Output the [x, y] coordinate of the center of the cell containing the given text.  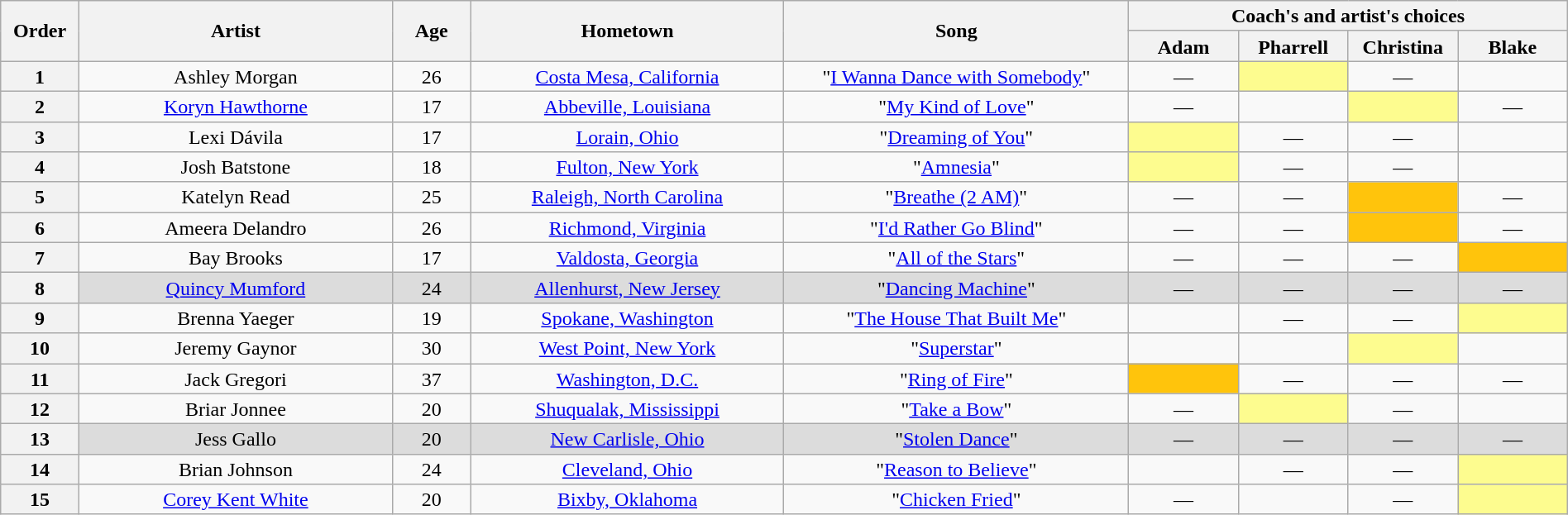
4 [40, 167]
Pharrell [1293, 46]
"Breathe (2 AM)" [956, 197]
Lexi Dávila [235, 137]
37 [432, 379]
Cleveland, Ohio [627, 470]
Jeremy Gaynor [235, 349]
"Reason to Believe" [956, 470]
Raleigh, North Carolina [627, 197]
Quincy Mumford [235, 288]
"Stolen Dance" [956, 440]
25 [432, 197]
Valdosta, Georgia [627, 258]
"Dreaming of You" [956, 137]
3 [40, 137]
1 [40, 76]
Adam [1184, 46]
"Amnesia" [956, 167]
Koryn Hawthorne [235, 106]
Josh Batstone [235, 167]
Artist [235, 31]
Richmond, Virginia [627, 228]
Abbeville, Louisiana [627, 106]
"The House That Built Me" [956, 317]
Bay Brooks [235, 258]
"Chicken Fried" [956, 499]
11 [40, 379]
Allenhurst, New Jersey [627, 288]
Coach's and artist's choices [1348, 17]
Christina [1403, 46]
2 [40, 106]
13 [40, 440]
30 [432, 349]
Costa Mesa, California [627, 76]
12 [40, 408]
Age [432, 31]
Washington, D.C. [627, 379]
"All of the Stars" [956, 258]
7 [40, 258]
19 [432, 317]
14 [40, 470]
Bixby, Oklahoma [627, 499]
8 [40, 288]
Order [40, 31]
"Superstar" [956, 349]
Hometown [627, 31]
West Point, New York [627, 349]
Brian Johnson [235, 470]
15 [40, 499]
Song [956, 31]
"My Kind of Love" [956, 106]
"I Wanna Dance with Somebody" [956, 76]
Blake [1513, 46]
18 [432, 167]
Lorain, Ohio [627, 137]
Brenna Yaeger [235, 317]
9 [40, 317]
"Ring of Fire" [956, 379]
Shuqualak, Mississippi [627, 408]
"Take a Bow" [956, 408]
5 [40, 197]
Katelyn Read [235, 197]
6 [40, 228]
10 [40, 349]
"I'd Rather Go Blind" [956, 228]
Briar Jonnee [235, 408]
Jess Gallo [235, 440]
"Dancing Machine" [956, 288]
Corey Kent White [235, 499]
Ashley Morgan [235, 76]
Spokane, Washington [627, 317]
Fulton, New York [627, 167]
Ameera Delandro [235, 228]
Jack Gregori [235, 379]
New Carlisle, Ohio [627, 440]
